Output the (X, Y) coordinate of the center of the cell containing the given text.  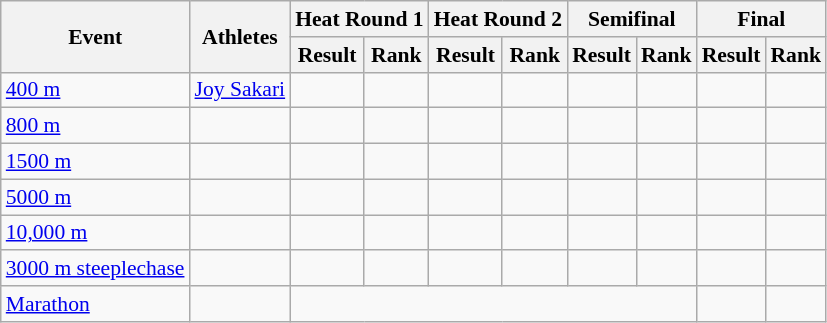
Heat Round 2 (498, 19)
Heat Round 1 (359, 19)
5000 m (96, 197)
800 m (96, 126)
Semifinal (632, 19)
400 m (96, 90)
Marathon (96, 304)
Athletes (240, 36)
Event (96, 36)
3000 m steeplechase (96, 269)
10,000 m (96, 233)
Final (762, 19)
1500 m (96, 162)
Joy Sakari (240, 90)
